Scan for the cell matching the given text and deliver its [x, y] coordinate at center. 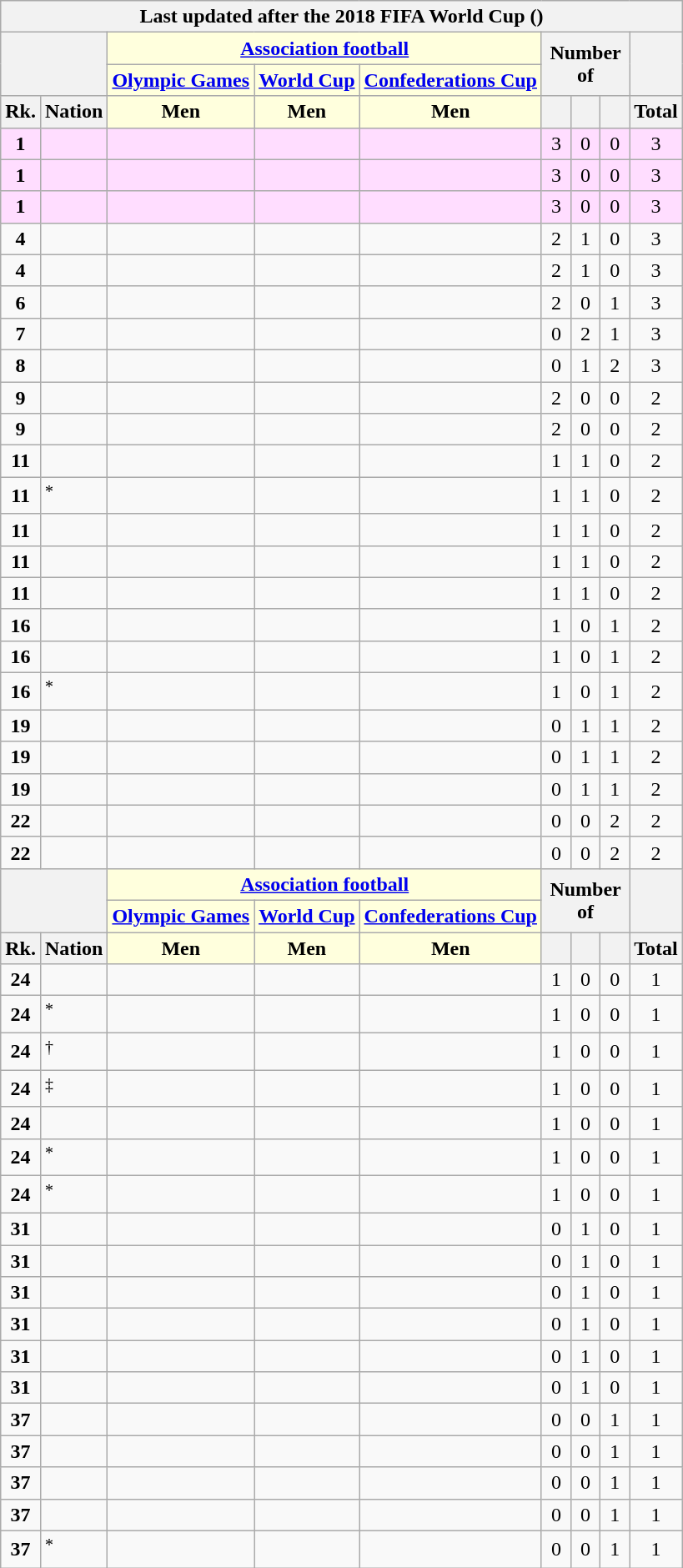
6 [21, 302]
† [73, 1051]
Last updated after the 2018 FIFA World Cup () [342, 17]
8 [21, 365]
‡ [73, 1089]
7 [21, 334]
